Determine the (x, y) coordinate at the center of the cell enclosing the given text.  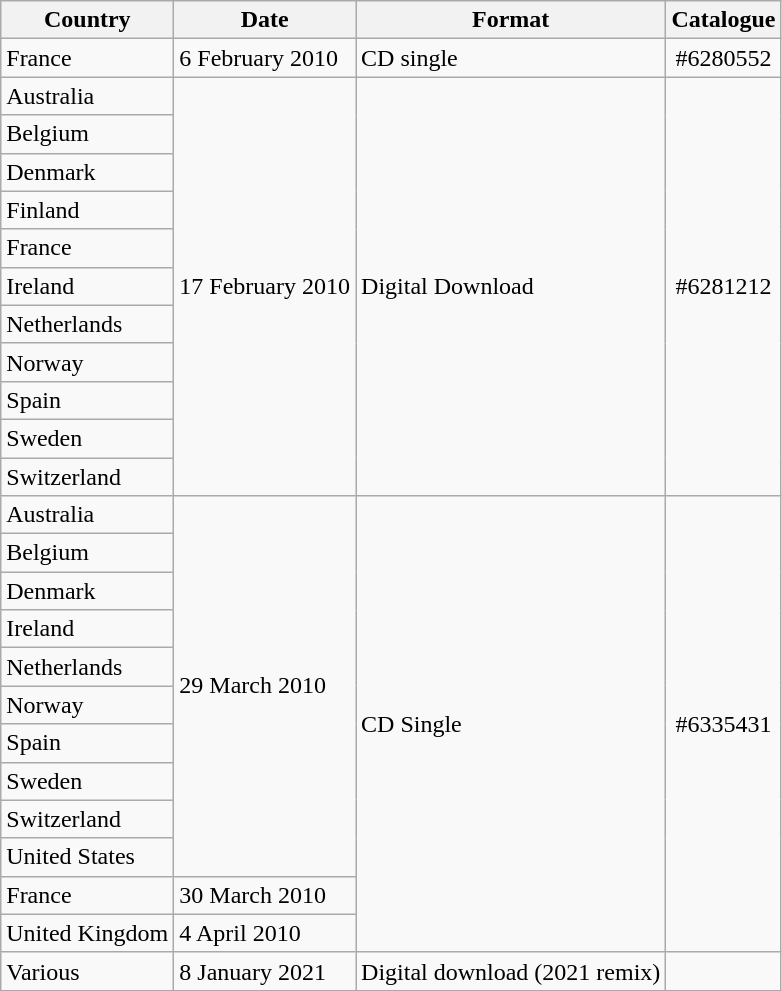
United Kingdom (88, 933)
4 April 2010 (265, 933)
30 March 2010 (265, 895)
Format (511, 20)
17 February 2010 (265, 286)
Date (265, 20)
#6281212 (724, 286)
#6280552 (724, 58)
Various (88, 971)
6 February 2010 (265, 58)
United States (88, 857)
Finland (88, 210)
Digital Download (511, 286)
CD single (511, 58)
#6335431 (724, 724)
8 January 2021 (265, 971)
CD Single (511, 724)
Digital download (2021 remix) (511, 971)
Catalogue (724, 20)
29 March 2010 (265, 686)
Country (88, 20)
